Determine the [x, y] coordinate at the center of the cell enclosing the given text.  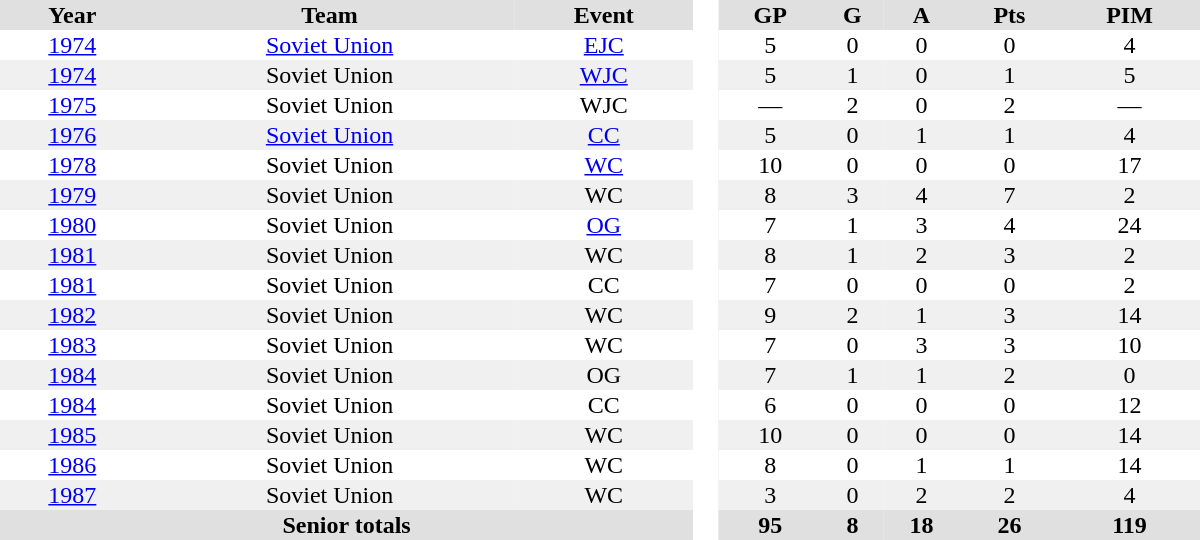
PIM [1130, 15]
1983 [72, 345]
Senior totals [346, 525]
Year [72, 15]
GP [770, 15]
1980 [72, 225]
1976 [72, 135]
9 [770, 315]
1979 [72, 195]
1986 [72, 465]
Team [330, 15]
Pts [1010, 15]
18 [922, 525]
1975 [72, 105]
EJC [604, 45]
24 [1130, 225]
Event [604, 15]
1982 [72, 315]
1978 [72, 165]
1985 [72, 435]
17 [1130, 165]
119 [1130, 525]
1987 [72, 495]
6 [770, 405]
95 [770, 525]
G [853, 15]
12 [1130, 405]
A [922, 15]
26 [1010, 525]
